Provide the [X, Y] coordinate of the cell's center where the given text is located.  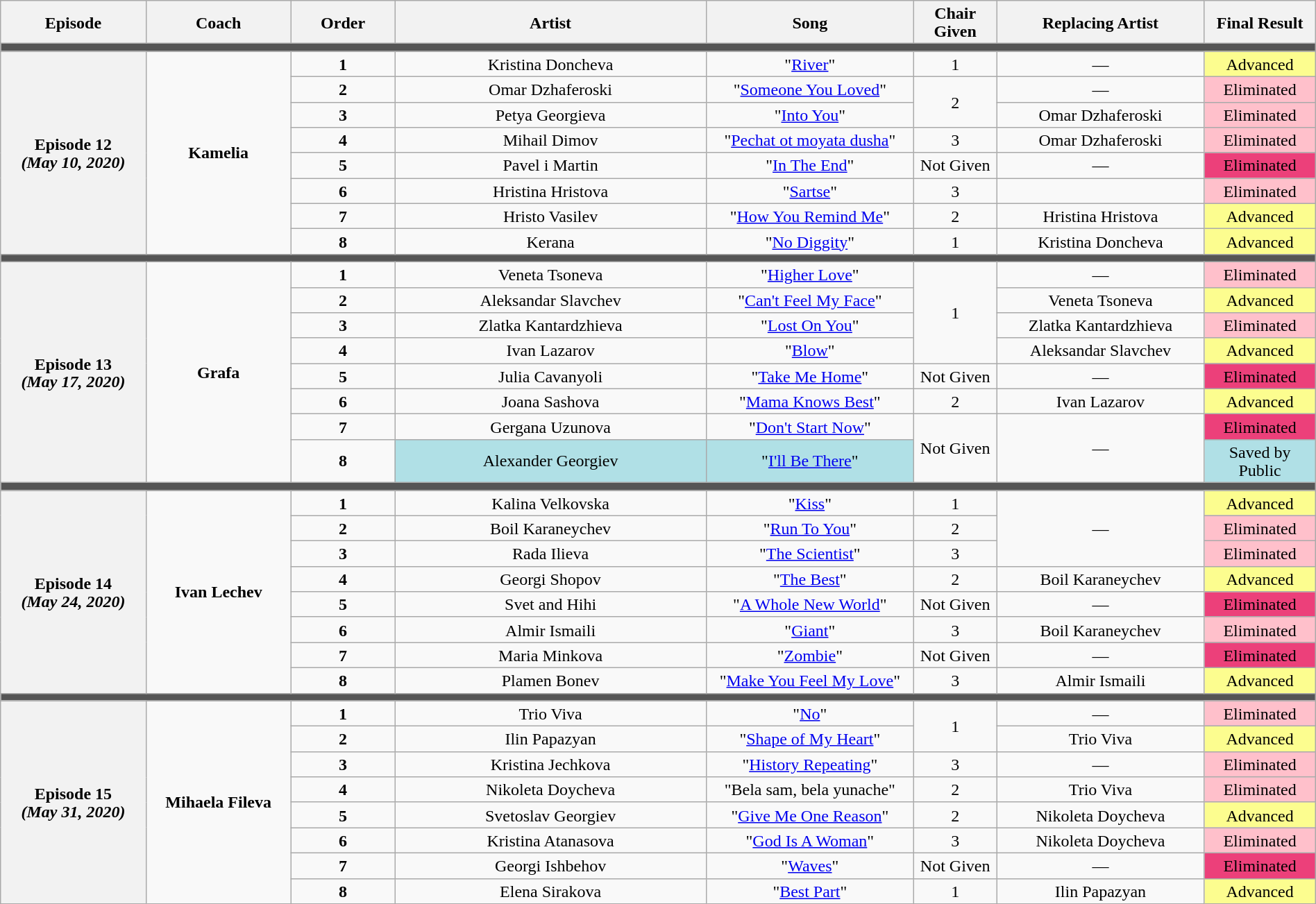
Chair Given [955, 22]
"Blow" [809, 351]
Joana Sashova [550, 401]
Episode 13(May 17, 2020) [74, 372]
"History Repeating" [809, 765]
Elena Sirakova [550, 891]
"Run To You" [809, 529]
Kalina Velkovska [550, 502]
"Best Part" [809, 891]
"Pechat ot moyata dusha" [809, 140]
"Take Me Home" [809, 376]
Georgi Shopov [550, 579]
Mihaela Fileva [218, 802]
Episode 12(May 10, 2020) [74, 153]
"Mama Knows Best" [809, 401]
"Shape of My Heart" [809, 740]
Kamelia [218, 153]
"Waves" [809, 866]
Georgi Ishbehov [550, 866]
Grafa [218, 372]
Episode 15(May 31, 2020) [74, 802]
"The Best" [809, 579]
Order [343, 22]
Petya Georgieva [550, 115]
"Bela sam, bela yunache" [809, 790]
Coach [218, 22]
"God Is A Woman" [809, 841]
Kristina Jechkova [550, 765]
"Give Me One Reason" [809, 815]
Kristina Atanasova [550, 841]
Pavel i Martin [550, 165]
Alexander Georgiev [550, 461]
Julia Cavanyoli [550, 376]
"Lost On You" [809, 326]
"Giant" [809, 630]
"In The End" [809, 165]
Final Result [1260, 22]
"No Diggity" [809, 241]
Kerana [550, 241]
"Someone You Loved" [809, 89]
Song [809, 22]
"Higher Love" [809, 275]
"The Scientist" [809, 554]
"How You Remind Me" [809, 216]
Mihail Dimov [550, 140]
"Zombie" [809, 655]
"I'll Be There" [809, 461]
Maria Minkova [550, 655]
Replacing Artist [1101, 22]
Svet and Hihi [550, 605]
Hristo Vasilev [550, 216]
Svetoslav Georgiev [550, 815]
Episode 14(May 24, 2020) [74, 591]
"Into You" [809, 115]
"A Whole New World" [809, 605]
Rada Ilieva [550, 554]
"No" [809, 713]
"Kiss" [809, 502]
"River" [809, 64]
Saved by Public [1260, 461]
"Can't Feel My Face" [809, 300]
Plamen Bonev [550, 680]
Ivan Lechev [218, 591]
"Sartse" [809, 191]
Artist [550, 22]
"Don't Start Now" [809, 427]
Episode [74, 22]
"Make You Feel My Love" [809, 680]
Gergana Uzunova [550, 427]
